Return the [x, y] coordinate for the center point of the cell that contains the specified text.  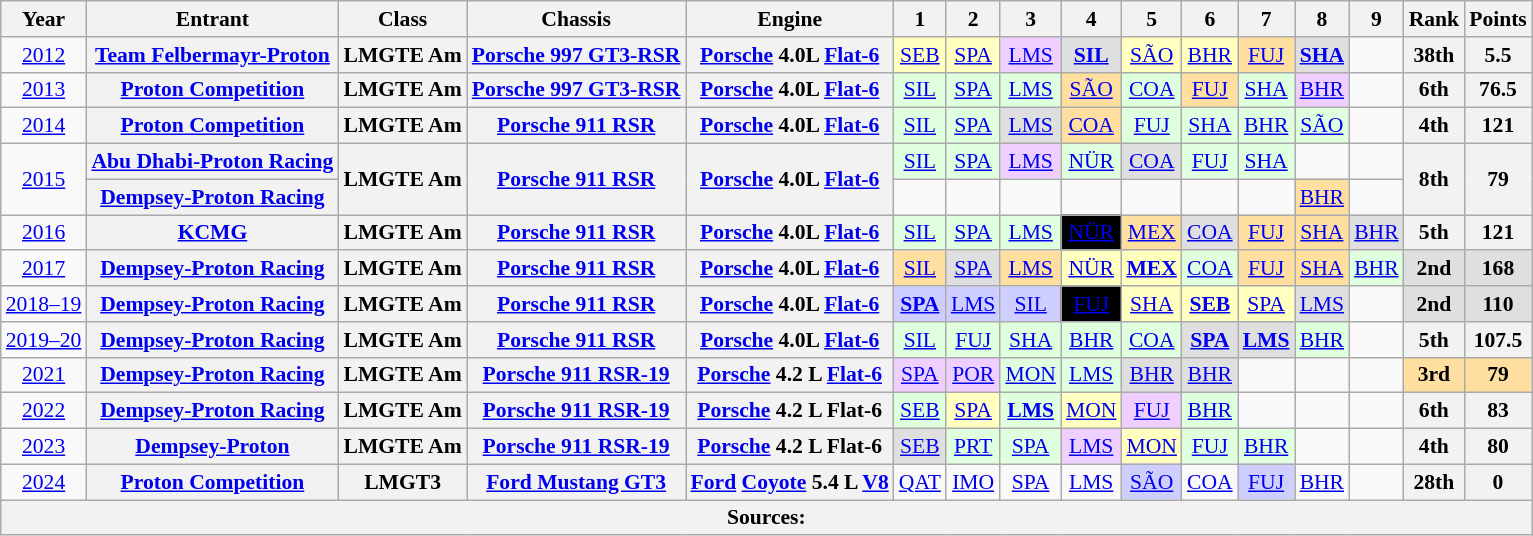
2017 [44, 269]
3rd [1434, 375]
168 [1498, 269]
Year [44, 19]
110 [1498, 304]
Sources: [766, 518]
107.5 [1498, 340]
Abu Dhabi-Proton Racing [212, 162]
8th [1434, 180]
2021 [44, 375]
9 [1376, 19]
2016 [44, 233]
Points [1498, 19]
Class [402, 19]
IMO [974, 482]
2012 [44, 55]
2019–20 [44, 340]
2 [974, 19]
Ford Mustang GT3 [576, 482]
2018–19 [44, 304]
5.5 [1498, 55]
QAT [920, 482]
Engine [790, 19]
Team Felbermayr-Proton [212, 55]
4 [1092, 19]
8 [1322, 19]
0 [1498, 482]
2014 [44, 126]
3 [1030, 19]
KCMG [212, 233]
28th [1434, 482]
LMGT3 [402, 482]
76.5 [1498, 90]
PRT [974, 447]
Rank [1434, 19]
1 [920, 19]
83 [1498, 411]
Dempsey-Proton [212, 447]
Entrant [212, 19]
Ford Coyote 5.4 L V8 [790, 482]
2024 [44, 482]
POR [974, 375]
2013 [44, 90]
6 [1210, 19]
80 [1498, 447]
38th [1434, 55]
Chassis [576, 19]
7 [1266, 19]
2023 [44, 447]
2015 [44, 180]
5 [1152, 19]
2022 [44, 411]
